Return (X, Y) of the center of cell containing provided text 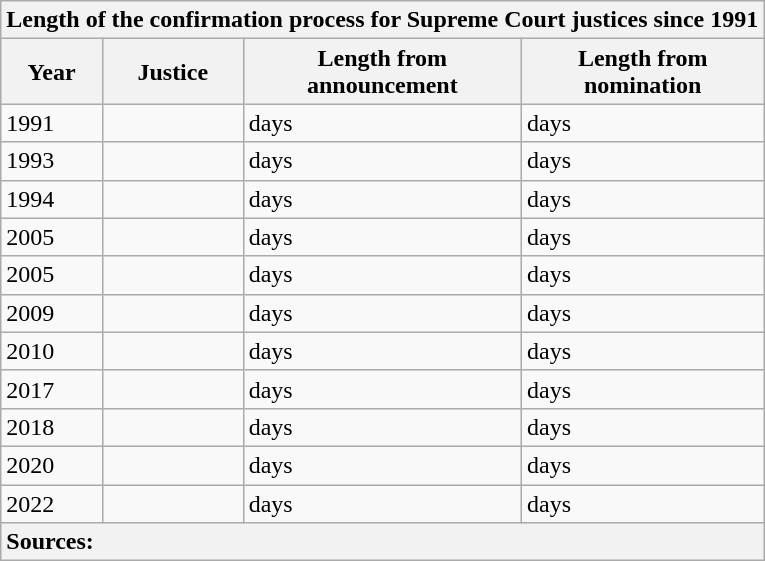
1993 (52, 161)
2022 (52, 503)
Length fromnomination (643, 72)
2017 (52, 389)
2009 (52, 313)
1991 (52, 123)
2010 (52, 351)
Length fromannouncement (382, 72)
Year (52, 72)
Length of the confirmation process for Supreme Court justices since 1991 (382, 20)
Sources: (382, 542)
Justice (172, 72)
2018 (52, 427)
1994 (52, 199)
2020 (52, 465)
